Search for the cell housing the specified text and yield its (X, Y) center coordinate. 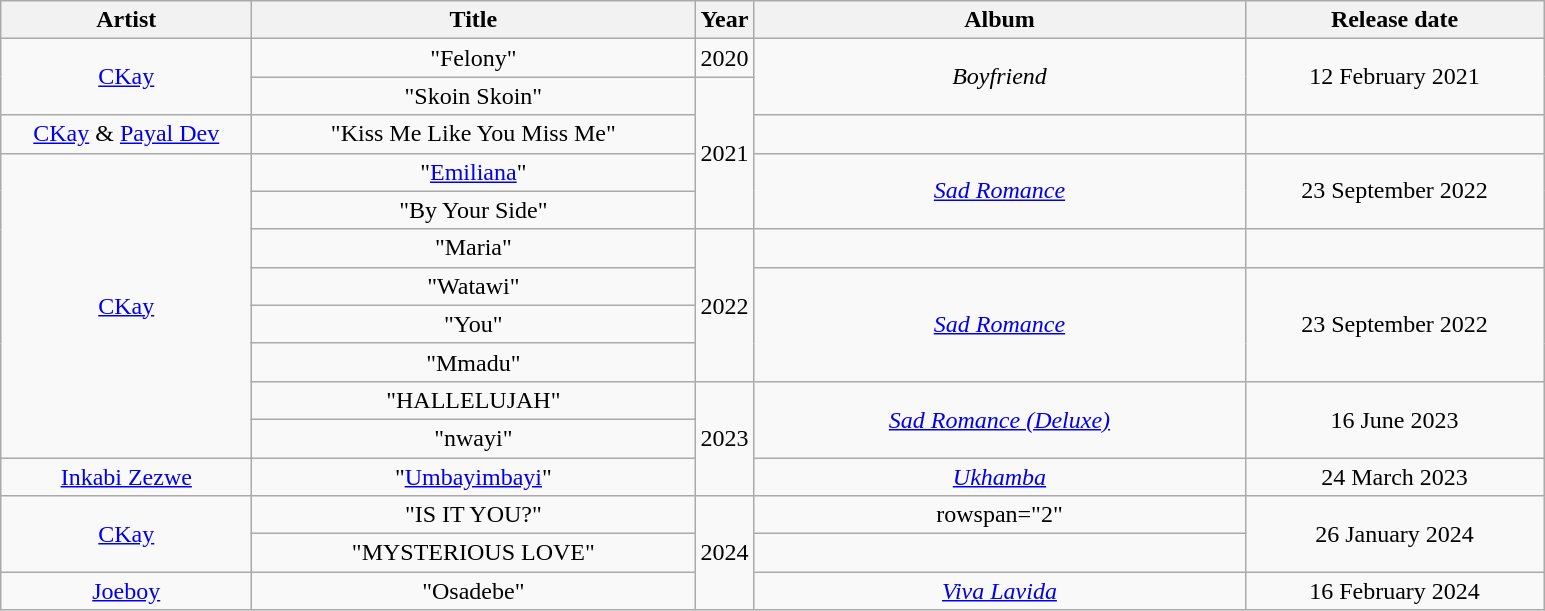
Release date (1394, 20)
2022 (724, 305)
"By Your Side" (474, 210)
Joeboy (126, 591)
"IS IT YOU?" (474, 515)
"You" (474, 324)
"Maria" (474, 248)
"Umbayimbayi" (474, 477)
rowspan="2" (1000, 515)
2023 (724, 438)
"MYSTERIOUS LOVE" (474, 553)
Artist (126, 20)
24 March 2023 (1394, 477)
12 February 2021 (1394, 77)
Ukhamba (1000, 477)
"Skoin Skoin" (474, 96)
2021 (724, 153)
"Felony" (474, 58)
16 February 2024 (1394, 591)
Viva Lavida (1000, 591)
Sad Romance (Deluxe) (1000, 419)
Title (474, 20)
"Mmadu" (474, 362)
Year (724, 20)
Boyfriend (1000, 77)
"HALLELUJAH" (474, 400)
"Kiss Me Like You Miss Me" (474, 134)
Inkabi Zezwe (126, 477)
CKay & Payal Dev (126, 134)
26 January 2024 (1394, 534)
2024 (724, 553)
"Osadebe" (474, 591)
"Watawi" (474, 286)
2020 (724, 58)
Album (1000, 20)
"Emiliana" (474, 172)
16 June 2023 (1394, 419)
"nwayi" (474, 438)
